Capture the cell that displays the provided text and extract its (X, Y) central coordinate. 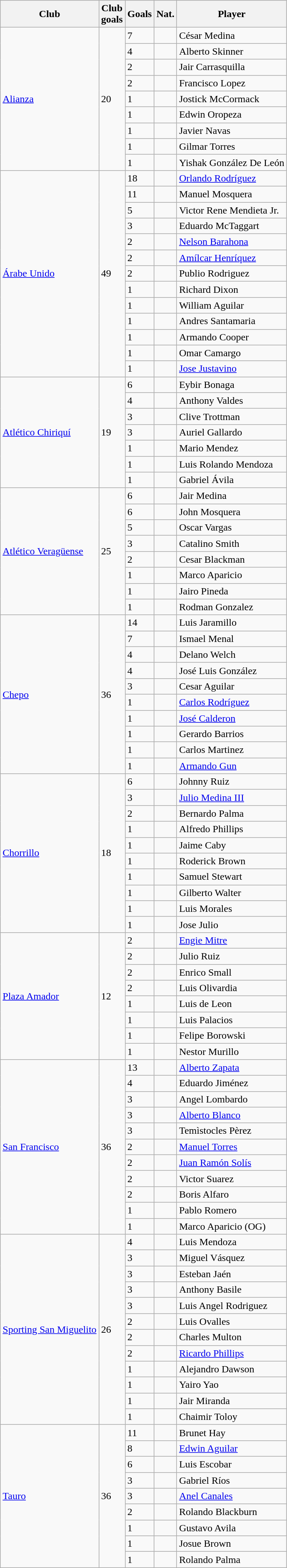
13 (140, 1067)
Luis de Leon (232, 1004)
Manuel Mosquera (232, 194)
Sporting San Miguelito (50, 1330)
Julio Medina III (232, 798)
Carlos Martinez (232, 750)
Victor Rene Mendieta Jr. (232, 210)
Enrico Small (232, 972)
Árabe Unido (50, 274)
Chorrillo (50, 853)
Julio Ruiz (232, 956)
Tauro (50, 1496)
Felipe Borowski (232, 1036)
Gustavo Avila (232, 1528)
Eduardo McTaggart (232, 226)
Orlando Rodríguez (232, 178)
Ricardo Phillips (232, 1353)
Cesar Aguilar (232, 686)
Rodman Gonzalez (232, 607)
Anthony Basile (232, 1290)
Jair Carrasquilla (232, 67)
20 (112, 99)
Catalino Smith (232, 544)
25 (112, 551)
Luis Palacios (232, 1020)
Luis Ovalles (232, 1321)
Rolando Palma (232, 1560)
John Mosquera (232, 512)
Luis Olivardia (232, 988)
Publio Rodriguez (232, 274)
Juan Ramón Solís (232, 1163)
Eduardo Jiménez (232, 1083)
César Medina (232, 35)
Miguel Vásquez (232, 1258)
Goals (140, 14)
Luis Mendoza (232, 1242)
Auriel Gallardo (232, 432)
Alberto Skinner (232, 51)
José Calderon (232, 718)
Alfredo Phillips (232, 829)
Jairo Pineda (232, 591)
12 (112, 996)
Manuel Torres (232, 1147)
Delano Welch (232, 654)
Luis Escobar (232, 1464)
Luis Jaramillo (232, 623)
Richard Dixon (232, 289)
Marco Aparicio (232, 575)
Samuel Stewart (232, 877)
Alberto Zapata (232, 1067)
Jose Justavino (232, 369)
Jair Miranda (232, 1401)
Mario Mendez (232, 448)
Gabriel Ávila (232, 480)
Andres Santamaria (232, 321)
Chepo (50, 694)
Anthony Valdes (232, 400)
Player (232, 14)
Edwin Oropeza (232, 115)
Engie Mitre (232, 940)
Anel Canales (232, 1496)
Chaimir Toloy (232, 1417)
Atlético Chiriquí (50, 432)
49 (112, 274)
Yishak González De León (232, 162)
19 (112, 432)
Victor Suarez (232, 1178)
Luis Angel Rodriguez (232, 1306)
Luis Rolando Mendoza (232, 464)
14 (140, 623)
Nelson Barahona (232, 242)
Boris Alfaro (232, 1194)
Jaime Caby (232, 845)
Nat. (165, 14)
Cesar Blackman (232, 559)
Francisco Lopez (232, 83)
Gerardo Barrios (232, 734)
Yairo Yao (232, 1385)
Roderick Brown (232, 861)
Marco Aparicio (OG) (232, 1226)
8 (140, 1448)
Alberto Blanco (232, 1115)
José Luis González (232, 670)
Armando Cooper (232, 337)
Edwin Aguilar (232, 1448)
Clive Trottman (232, 416)
Gabriel Ríos (232, 1480)
Esteban Jaén (232, 1274)
Angel Lombardo (232, 1099)
William Aguilar (232, 305)
Temìstocles Pèrez (232, 1131)
Alejandro Dawson (232, 1369)
Gilberto Walter (232, 893)
Ismael Menal (232, 639)
Charles Multon (232, 1337)
Jostick McCormack (232, 99)
Javier Navas (232, 131)
Jose Julio (232, 924)
Amílcar Henríquez (232, 258)
Oscar Vargas (232, 528)
Brunet Hay (232, 1432)
Clubgoals (112, 14)
Bernardo Palma (232, 813)
Club (50, 14)
26 (112, 1330)
Rolando Blackburn (232, 1512)
Eybir Bonaga (232, 385)
Gilmar Torres (232, 146)
Josue Brown (232, 1544)
Pablo Romero (232, 1210)
Johnny Ruiz (232, 782)
Armando Gun (232, 766)
Luis Morales (232, 909)
Omar Camargo (232, 353)
San Francisco (50, 1147)
Nestor Murillo (232, 1052)
Jair Medina (232, 496)
Carlos Rodríguez (232, 702)
Atlético Veragüense (50, 551)
Plaza Amador (50, 996)
Alianza (50, 99)
